Locate the cell with the specified text and output its (x, y) center coordinate. 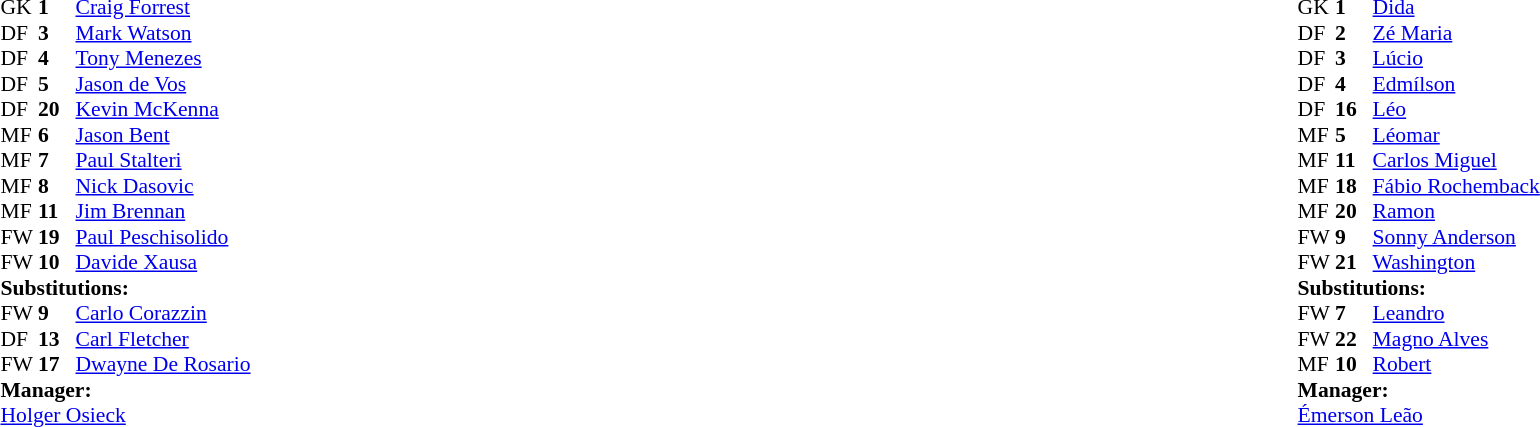
Zé Maria (1456, 33)
17 (57, 365)
Robert (1456, 365)
Tony Menezes (164, 59)
6 (57, 135)
18 (1354, 186)
Paul Peschisolido (164, 237)
Dwayne De Rosario (164, 365)
Léo (1456, 109)
Magno Alves (1456, 339)
8 (57, 186)
Carlo Corazzin (164, 313)
Sonny Anderson (1456, 237)
Washington (1456, 263)
Nick Dasovic (164, 186)
13 (57, 339)
22 (1354, 339)
Mark Watson (164, 33)
Kevin McKenna (164, 109)
Jason de Vos (164, 84)
19 (57, 237)
2 (1354, 33)
Jason Bent (164, 135)
21 (1354, 263)
Lúcio (1456, 59)
16 (1354, 109)
Carl Fletcher (164, 339)
Fábio Rochemback (1456, 186)
Jim Brennan (164, 211)
Leandro (1456, 313)
Carlos Miguel (1456, 161)
Ramon (1456, 211)
Davide Xausa (164, 263)
Paul Stalteri (164, 161)
Edmílson (1456, 84)
Léomar (1456, 135)
